Return the [x, y] coordinate for the center point of the cell that contains the specified text.  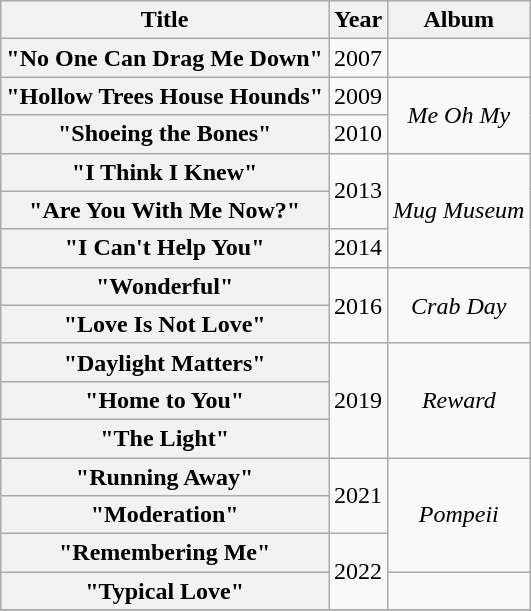
2010 [358, 134]
"Remembering Me" [165, 553]
Me Oh My [459, 115]
"Love Is Not Love" [165, 324]
"I Think I Knew" [165, 172]
"Shoeing the Bones" [165, 134]
Album [459, 20]
"No One Can Drag Me Down" [165, 58]
Reward [459, 400]
"Are You With Me Now?" [165, 210]
"Typical Love" [165, 591]
Crab Day [459, 305]
"Home to You" [165, 400]
"Running Away" [165, 477]
Year [358, 20]
Pompeii [459, 515]
2014 [358, 248]
"Moderation" [165, 515]
"Daylight Matters" [165, 362]
2009 [358, 96]
2016 [358, 305]
"Hollow Trees House Hounds" [165, 96]
2022 [358, 572]
2007 [358, 58]
"I Can't Help You" [165, 248]
Mug Museum [459, 210]
Title [165, 20]
"The Light" [165, 438]
2021 [358, 496]
"Wonderful" [165, 286]
2019 [358, 400]
2013 [358, 191]
